Determine the [x, y] coordinate at the center of the cell enclosing the given text.  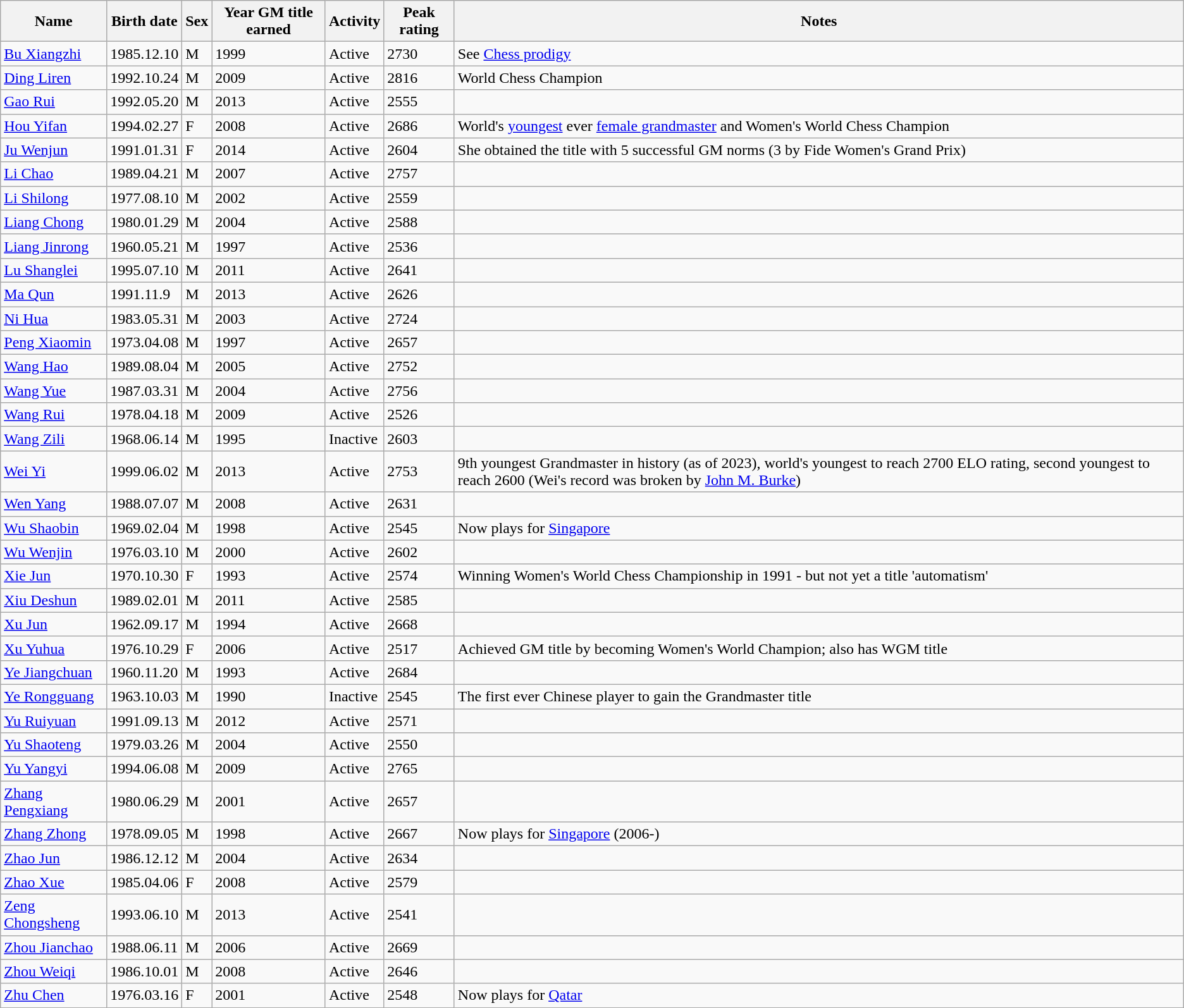
1990 [269, 696]
1976.10.29 [144, 648]
2816 [419, 78]
2602 [419, 552]
2526 [419, 415]
2756 [419, 391]
Peng Xiaomin [54, 343]
1973.04.08 [144, 343]
1992.10.24 [144, 78]
Liang Chong [54, 222]
2757 [419, 174]
Zhao Jun [54, 858]
1976.03.10 [144, 552]
Gao Rui [54, 102]
1989.02.01 [144, 600]
1980.01.29 [144, 222]
2669 [419, 947]
1983.05.31 [144, 318]
1992.05.20 [144, 102]
Wang Rui [54, 415]
Ye Jiangchuan [54, 672]
Notes [818, 22]
2668 [419, 624]
2559 [419, 198]
Zhu Chen [54, 995]
Birth date [144, 22]
Wu Shaobin [54, 528]
Yu Shaoteng [54, 745]
The first ever Chinese player to gain the Grandmaster title [818, 696]
1986.12.12 [144, 858]
1994.02.27 [144, 126]
She obtained the title with 5 successful GM norms (3 by Fide Women's Grand Prix) [818, 150]
Wang Yue [54, 391]
1999 [269, 54]
2012 [269, 720]
1986.10.01 [144, 971]
Zhou Weiqi [54, 971]
1978.04.18 [144, 415]
Activity [354, 22]
2585 [419, 600]
Ye Rongguang [54, 696]
1960.05.21 [144, 246]
Zeng Chongsheng [54, 914]
Xu Yuhua [54, 648]
2588 [419, 222]
1960.11.20 [144, 672]
Hou Yifan [54, 126]
2684 [419, 672]
Liang Jinrong [54, 246]
Wei Yi [54, 472]
1968.06.14 [144, 439]
Ding Liren [54, 78]
Ni Hua [54, 318]
Xie Jun [54, 576]
Bu Xiangzhi [54, 54]
1989.04.21 [144, 174]
2517 [419, 648]
Yu Yangyi [54, 769]
Zhang Zhong [54, 834]
1994 [269, 624]
2571 [419, 720]
2753 [419, 472]
2730 [419, 54]
1993.06.10 [144, 914]
Wen Yang [54, 504]
Ju Wenjun [54, 150]
Now plays for Singapore [818, 528]
1988.07.07 [144, 504]
Now plays for Qatar [818, 995]
1991.09.13 [144, 720]
Zhang Pengxiang [54, 802]
Zhou Jianchao [54, 947]
Xu Jun [54, 624]
2003 [269, 318]
World's youngest ever female grandmaster and Women's World Chess Champion [818, 126]
2555 [419, 102]
Year GM title earned [269, 22]
2634 [419, 858]
1988.06.11 [144, 947]
2548 [419, 995]
Lu Shanglei [54, 270]
1994.06.08 [144, 769]
2536 [419, 246]
1970.10.30 [144, 576]
2752 [419, 367]
Sex [197, 22]
2686 [419, 126]
Xiu Deshun [54, 600]
See Chess prodigy [818, 54]
1985.12.10 [144, 54]
Name [54, 22]
2724 [419, 318]
1991.01.31 [144, 150]
2005 [269, 367]
2641 [419, 270]
2604 [419, 150]
Yu Ruiyuan [54, 720]
2646 [419, 971]
Zhao Xue [54, 882]
2007 [269, 174]
1962.09.17 [144, 624]
Ma Qun [54, 294]
Li Shilong [54, 198]
2631 [419, 504]
2603 [419, 439]
Li Chao [54, 174]
2014 [269, 150]
2574 [419, 576]
Now plays for Singapore (2006-) [818, 834]
2765 [419, 769]
1980.06.29 [144, 802]
1991.11.9 [144, 294]
1987.03.31 [144, 391]
World Chess Champion [818, 78]
1976.03.16 [144, 995]
2541 [419, 914]
1995.07.10 [144, 270]
Peak rating [419, 22]
1963.10.03 [144, 696]
2002 [269, 198]
Achieved GM title by becoming Women's World Champion; also has WGM title [818, 648]
1969.02.04 [144, 528]
Wang Zili [54, 439]
1989.08.04 [144, 367]
1999.06.02 [144, 472]
Wang Hao [54, 367]
1978.09.05 [144, 834]
2667 [419, 834]
Wu Wenjin [54, 552]
2550 [419, 745]
2000 [269, 552]
2579 [419, 882]
1979.03.26 [144, 745]
1995 [269, 439]
2626 [419, 294]
1985.04.06 [144, 882]
1977.08.10 [144, 198]
Winning Women's World Chess Championship in 1991 - but not yet a title 'automatism' [818, 576]
